Find where the given text appears and provide that cell's center as (x, y) coordinate. 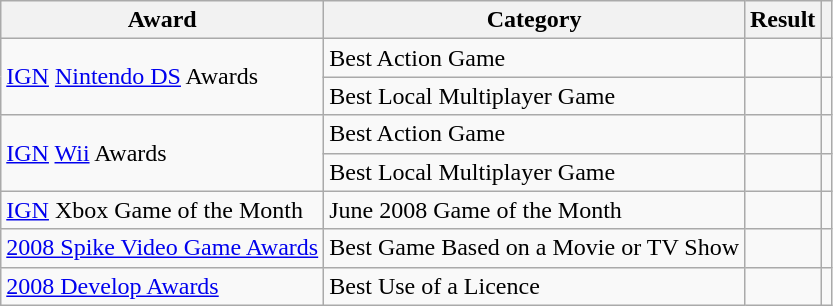
Best Game Based on a Movie or TV Show (534, 248)
Best Use of a Licence (534, 286)
2008 Spike Video Game Awards (162, 248)
Result (782, 20)
Award (162, 20)
Category (534, 20)
IGN Xbox Game of the Month (162, 210)
June 2008 Game of the Month (534, 210)
IGN Nintendo DS Awards (162, 77)
2008 Develop Awards (162, 286)
IGN Wii Awards (162, 153)
